Scan for the cell matching the given text and deliver its (X, Y) coordinate at center. 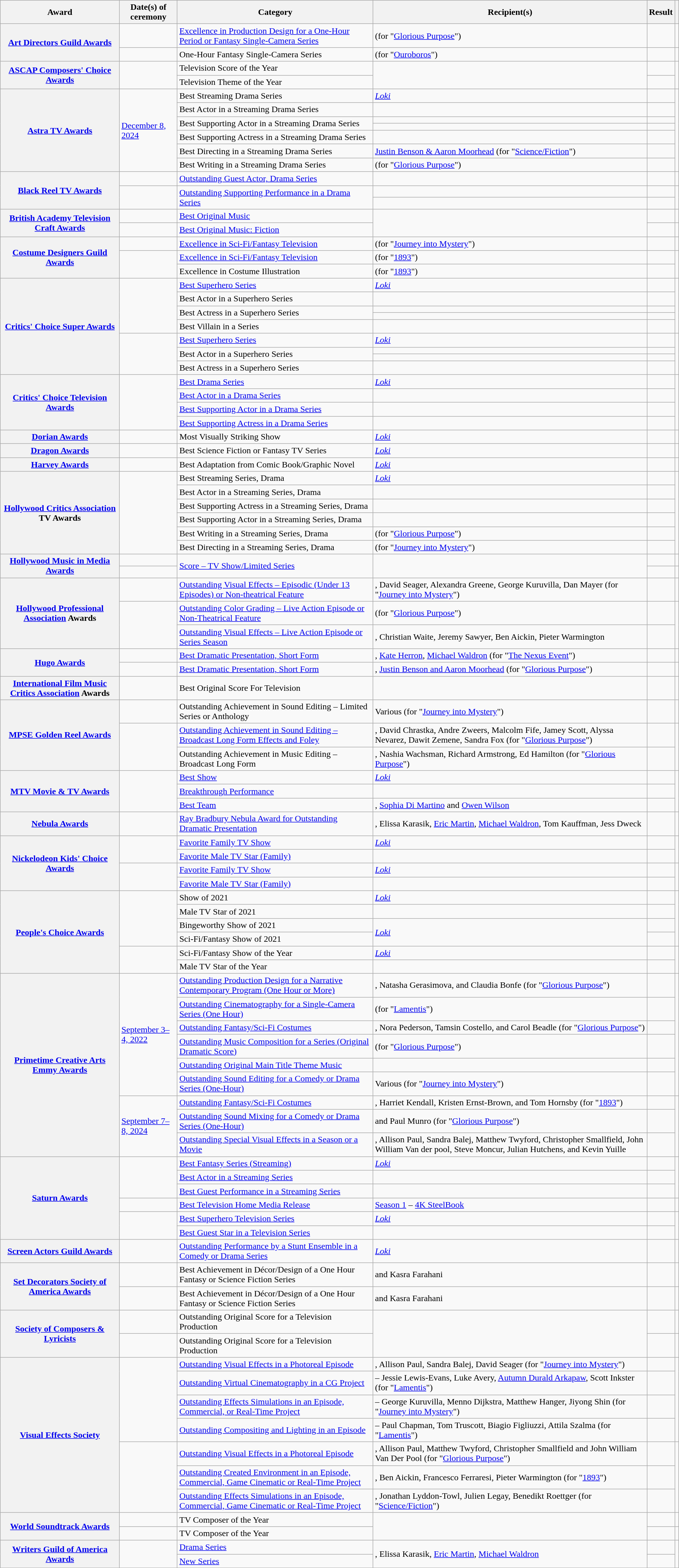
Best Science Fiction or Fantasy TV Series (275, 451)
Best Guest Star in a Television Series (275, 1233)
, Allison Paul, Matthew Twyford, Christopher Smallfield and John William Van Der Pool (for "Glorious Purpose") (510, 1453)
Best Actor in a Streaming Series, Drama (275, 492)
Best Villain in a Series (275, 326)
Best Supporting Actress in a Streaming Drama Series (275, 137)
Black Reel TV Awards (60, 190)
Outstanding Original Main Title Theme Music (275, 1065)
Recipient(s) (510, 12)
Category (275, 12)
Visual Effects Society (60, 1435)
Primetime Creative Arts Emmy Awards (60, 1065)
September 7–8, 2024 (148, 1126)
ASCAP Composers' Choice Awards (60, 75)
, Ben Aickin, Francesco Ferraresi, Pieter Warmington (for "1893") (510, 1477)
Best Supporting Actor in a Drama Series (275, 409)
Outstanding Achievement in Music Editing – Broadcast Long Form (275, 759)
Best Original Score For Television (275, 688)
Result (661, 12)
Best Supporting Actress in a Streaming Series, Drama (275, 506)
, Christian Waite, Jeremy Sawyer, Ben Aickin, Pieter Warmington (510, 637)
Nebula Awards (60, 824)
Set Decorators Society of America Awards (60, 1287)
Television Score of the Year (275, 68)
Male TV Star of the Year (275, 967)
Breakthrough Performance (275, 791)
Best Adaptation from Comic Book/Graphic Novel (275, 465)
Screen Actors Guild Awards (60, 1251)
Best Streaming Drama Series (275, 96)
Show of 2021 (275, 898)
World Soundtrack Awards (60, 1526)
Outstanding Compositing and Lighting in an Episode (275, 1430)
Outstanding Created Environment in an Episode, Commercial, Game Cinematic or Real-Time Project (275, 1477)
, Justin Benson and Aaron Moorhead (for "Glorious Purpose") (510, 669)
, Elissa Karasik, Eric Martin, Michael Waldron (510, 1554)
Costume Designers Guild Awards (60, 257)
Outstanding Visual Effects – Episodic (Under 13 Episodes) or Non-theatrical Feature (275, 590)
Drama Series (275, 1547)
Outstanding Achievement in Sound Editing – Broadcast Long Form Effects and Foley (275, 735)
Nickelodeon Kids' Choice Awards (60, 863)
Hollywood Professional Association Awards (60, 613)
Ray Bradbury Nebula Award for Outstanding Dramatic Presentation (275, 824)
Astra TV Awards (60, 130)
Date(s) of ceremony (148, 12)
Sci-Fi/Fantasy Show of the Year (275, 953)
, Jonathan Lyddon-Towl, Julien Legay, Benedikt Roettger (for "Science/Fiction") (510, 1501)
Dragon Awards (60, 451)
December 8, 2024 (148, 130)
and Paul Munro (for "Glorious Purpose") (510, 1121)
Outstanding Guest Actor, Drama Series (275, 178)
Hollywood Music in Media Awards (60, 566)
Society of Composers & Lyricists (60, 1334)
– Jessie Lewis-Evans, Luke Avery, Autumn Durald Arkapaw, Scott Inkster (for "Lamentis") (510, 1383)
Award (60, 12)
Outstanding Supporting Performance in a Drama Series (275, 197)
Best Actor in a Streaming Series (275, 1177)
Best Supporting Actor in a Streaming Series, Drama (275, 520)
Outstanding Effects Simulations in an Episode, Commercial, Game Cinematic or Real-Time Project (275, 1501)
Sci-Fi/Fantasy Show of 2021 (275, 939)
New Series (275, 1561)
People's Choice Awards (60, 932)
September 3–4, 2022 (148, 1035)
British Academy Television Craft Awards (60, 223)
Best Show (275, 777)
Best Directing in a Streaming Series, Drama (275, 547)
MPSE Golden Reel Awards (60, 735)
Outstanding Production Design for a Narrative Contemporary Program (One Hour or More) (275, 986)
Outstanding Effects Simulations in an Episode, Commercial, or Real-Time Project (275, 1406)
Bingeworthy Show of 2021 (275, 925)
, Harriet Kendall, Kristen Ernst-Brown, and Tom Hornsby (for "1893") (510, 1102)
Best Actor in a Drama Series (275, 395)
, Nashia Wachsman, Richard Armstrong, Ed Hamilton (for "Glorious Purpose") (510, 759)
Best Original Music (275, 216)
– George Kuruvilla, Menno Dijkstra, Matthew Hanger, Jiyong Shin (for "Journey into Mystery") (510, 1406)
Best Writing in a Streaming Drama Series (275, 165)
Best Actor in a Streaming Drama Series (275, 110)
Harvey Awards (60, 465)
, Sophia Di Martino and Owen Wilson (510, 805)
Critics' Choice Television Awards (60, 402)
Season 1 – 4K SteelBook (510, 1205)
Outstanding Color Grading – Live Action Episode or Non-Theatrical Feature (275, 613)
Best Streaming Series, Drama (275, 478)
– Paul Chapman, Tom Truscott, Biagio Figliuzzi, Attila Szalma (for "Lamentis") (510, 1430)
Critics' Choice Super Awards (60, 326)
Excellence in Costume Illustration (275, 271)
Best Guest Performance in a Streaming Series (275, 1191)
Outstanding Music Composition for a Series (Original Dramatic Score) (275, 1047)
Television Theme of the Year (275, 82)
Outstanding Performance by a Stunt Ensemble in a Comedy or Drama Series (275, 1251)
Best Original Music: Fiction (275, 230)
Best Directing in a Streaming Drama Series (275, 151)
(for "Ouroboros") (510, 54)
Outstanding Special Visual Effects in a Season or a Movie (275, 1144)
Most Visually Striking Show (275, 437)
Art Directors Guild Awards (60, 43)
Outstanding Visual Effects – Live Action Episode or Series Season (275, 637)
, Natasha Gerasimova, and Claudia Bonfe (for "Glorious Purpose") (510, 986)
Best Fantasy Series (Streaming) (275, 1163)
MTV Movie & TV Awards (60, 791)
Hugo Awards (60, 662)
(for "Lamentis") (510, 1009)
, David Seager, Alexandra Greene, George Kuruvilla, Dan Mayer (for "Journey into Mystery") (510, 590)
Hollywood Critics Association TV Awards (60, 513)
Saturn Awards (60, 1198)
Outstanding Virtual Cinematography in a CG Project (275, 1383)
International Film Music Critics Association Awards (60, 688)
, Nora Pederson, Tamsin Costello, and Carol Beadle (for "Glorious Purpose") (510, 1028)
Best Television Home Media Release (275, 1205)
Writers Guild of America Awards (60, 1554)
Best Superhero Television Series (275, 1218)
Excellence in Production Design for a One-Hour Period or Fantasy Single-Camera Series (275, 36)
Outstanding Sound Editing for a Comedy or Drama Series (One-Hour) (275, 1084)
Best Team (275, 805)
Best Supporting Actress in a Drama Series (275, 423)
Dorian Awards (60, 437)
One-Hour Fantasy Single-Camera Series (275, 54)
Justin Benson & Aaron Moorhead (for "Science/Fiction") (510, 151)
Best Supporting Actor in a Streaming Drama Series (275, 123)
Male TV Star of 2021 (275, 911)
Outstanding Sound Mixing for a Comedy or Drama Series (One-Hour) (275, 1121)
Outstanding Cinematography for a Single-Camera Series (One Hour) (275, 1009)
Score – TV Show/Limited Series (275, 566)
, Elissa Karasik, Eric Martin, Michael Waldron, Tom Kauffman, Jess Dweck (510, 824)
, Allison Paul, Sandra Balej, David Seager (for "Journey into Mystery") (510, 1364)
Best Drama Series (275, 381)
Best Writing in a Streaming Series, Drama (275, 533)
Outstanding Achievement in Sound Editing – Limited Series or Anthology (275, 711)
, David Chrastka, Andre Zweers, Malcolm Fife, Jamey Scott, Alyssa Nevarez, Dawit Zemene, Sandra Fox (for "Glorious Purpose") (510, 735)
, Allison Paul, Sandra Balej, Matthew Twyford, Christopher Smallfield, John William Van der pool, Steve Moncur, Julian Hutchens, and Kevin Yuille (510, 1144)
, Kate Herron, Michael Waldron (for "The Nexus Event") (510, 655)
